From the cell containing the given text, extract its center point as [x, y] coordinate. 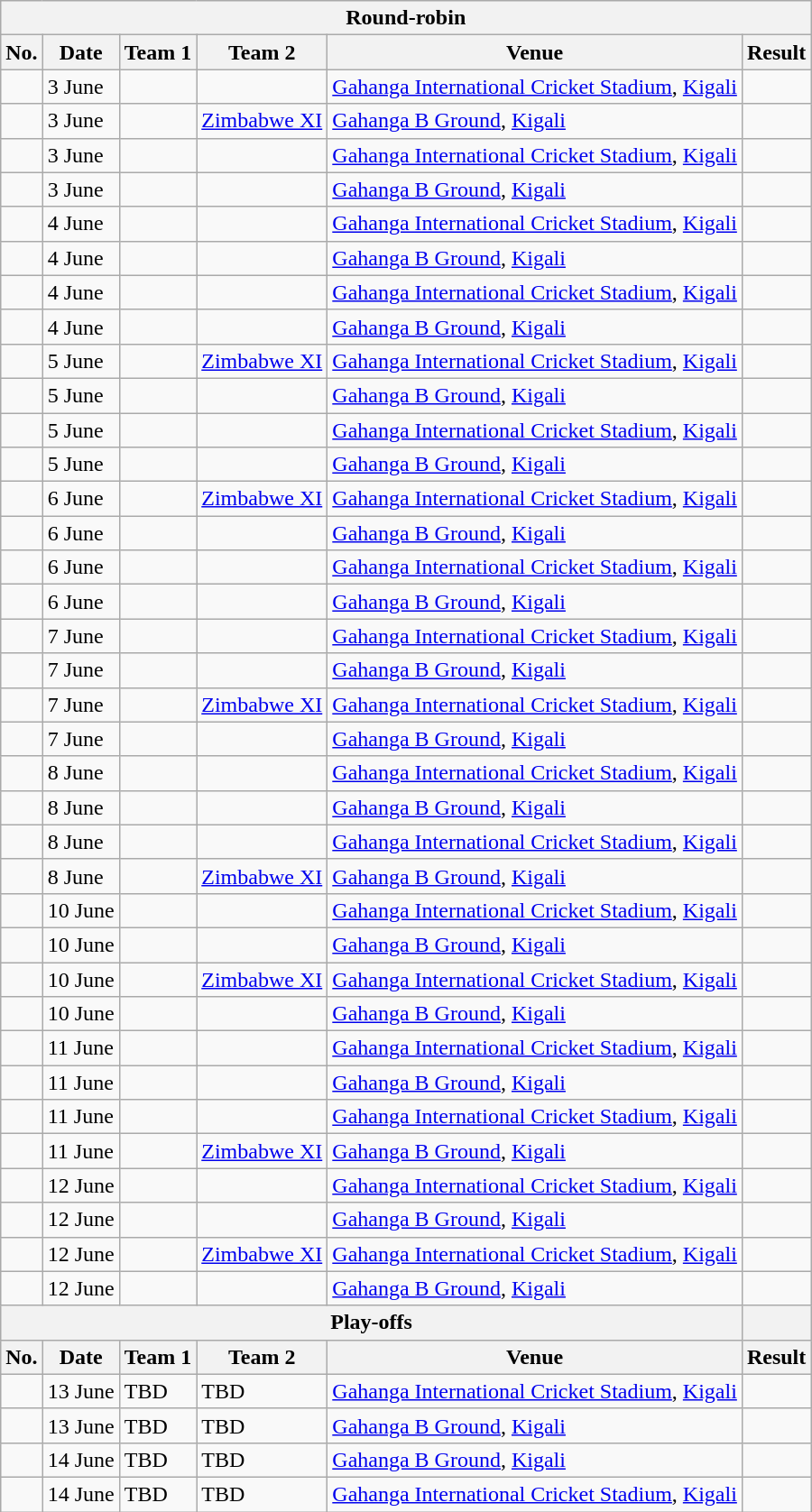
Play-offs [372, 1323]
Round-robin [406, 18]
